For the text-containing cell, return its midpoint in [X, Y] coordinate format. 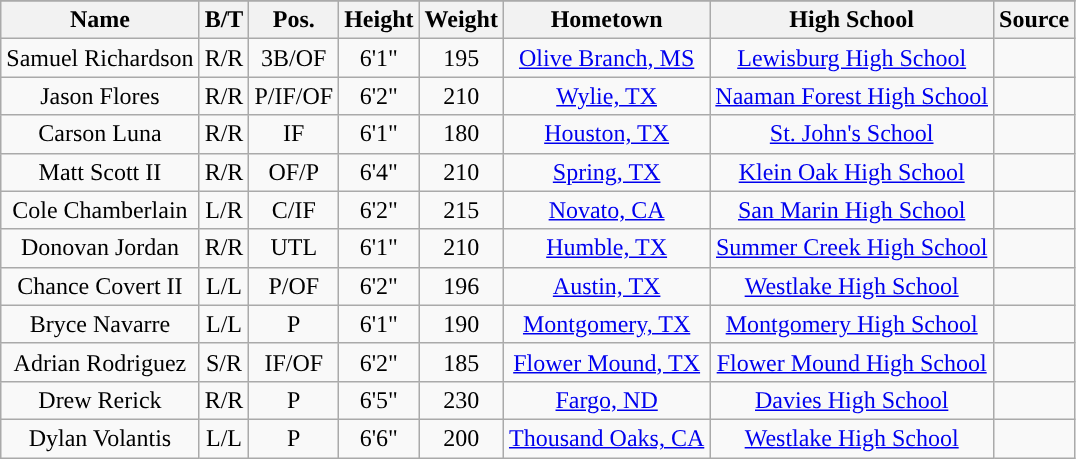
3B/OF [294, 58]
Drew Rerick [100, 400]
Thousand Oaks, CA [606, 438]
Carson Luna [100, 134]
Pos. [294, 20]
Height [379, 20]
Naaman Forest High School [852, 96]
IF/OF [294, 362]
Donovan Jordan [100, 248]
185 [461, 362]
190 [461, 324]
Houston, TX [606, 134]
180 [461, 134]
Novato, CA [606, 210]
Klein Oak High School [852, 172]
Spring, TX [606, 172]
Montgomery, TX [606, 324]
B/T [224, 20]
Chance Covert II [100, 286]
St. John's School [852, 134]
Dylan Volantis [100, 438]
P/OF [294, 286]
Humble, TX [606, 248]
Flower Mound, TX [606, 362]
Name [100, 20]
Adrian Rodriguez [100, 362]
Montgomery High School [852, 324]
High School [852, 20]
Cole Chamberlain [100, 210]
Matt Scott II [100, 172]
Hometown [606, 20]
230 [461, 400]
P/IF/OF [294, 96]
Lewisburg High School [852, 58]
L/R [224, 210]
196 [461, 286]
Austin, TX [606, 286]
Source [1034, 20]
UTL [294, 248]
Fargo, ND [606, 400]
Jason Flores [100, 96]
6'5" [379, 400]
C/IF [294, 210]
215 [461, 210]
6'4" [379, 172]
IF [294, 134]
Davies High School [852, 400]
Olive Branch, MS [606, 58]
Summer Creek High School [852, 248]
195 [461, 58]
Flower Mound High School [852, 362]
Bryce Navarre [100, 324]
200 [461, 438]
OF/P [294, 172]
Weight [461, 20]
Samuel Richardson [100, 58]
6'6" [379, 438]
S/R [224, 362]
Wylie, TX [606, 96]
San Marin High School [852, 210]
